Pinpoint the cell where the given text exists, returning its [X, Y] midpoint coordinate. 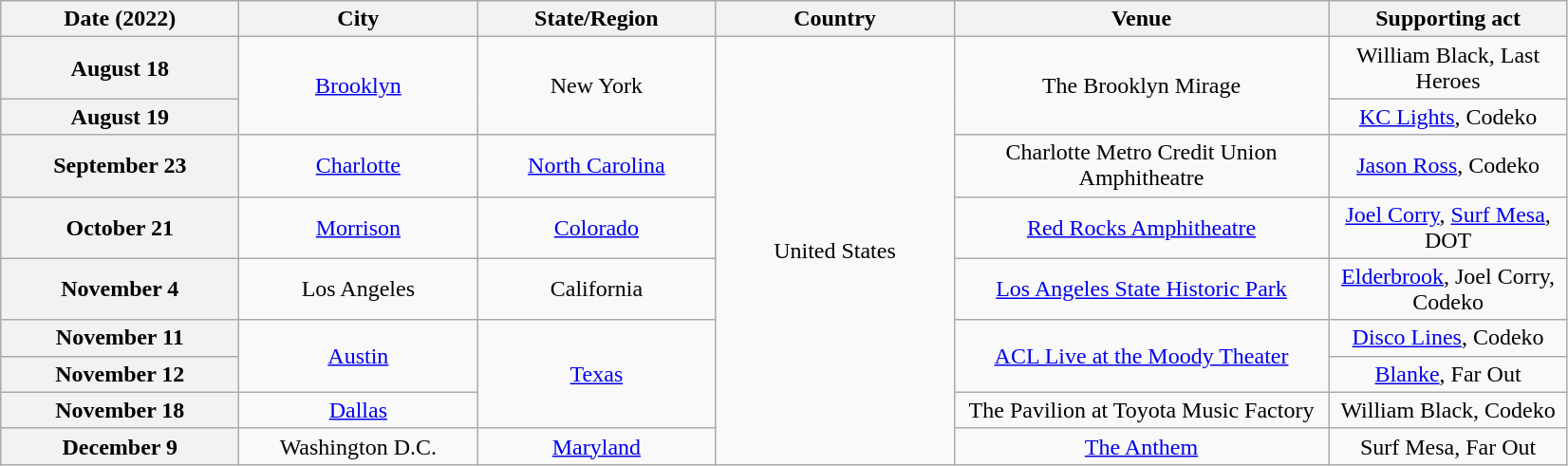
Charlotte Metro Credit Union Amphitheatre [1141, 165]
November 4 [120, 289]
August 18 [120, 68]
Disco Lines, Codeko [1448, 338]
The Pavilion at Toyota Music Factory [1141, 410]
United States [835, 251]
Date (2022) [120, 19]
Maryland [596, 446]
Dallas [359, 410]
Colorado [596, 228]
Texas [596, 374]
North Carolina [596, 165]
California [596, 289]
ACL Live at the Moody Theater [1141, 356]
William Black, Last Heroes [1448, 68]
Country [835, 19]
City [359, 19]
William Black, Codeko [1448, 410]
Morrison [359, 228]
Austin [359, 356]
Elderbrook, Joel Corry, Codeko [1448, 289]
KC Lights, Codeko [1448, 117]
Los Angeles [359, 289]
November 18 [120, 410]
December 9 [120, 446]
New York [596, 85]
The Anthem [1141, 446]
November 11 [120, 338]
Los Angeles State Historic Park [1141, 289]
September 23 [120, 165]
Blanke, Far Out [1448, 374]
State/Region [596, 19]
Brooklyn [359, 85]
Charlotte [359, 165]
Supporting act [1448, 19]
October 21 [120, 228]
Surf Mesa, Far Out [1448, 446]
Venue [1141, 19]
November 12 [120, 374]
Red Rocks Amphitheatre [1141, 228]
Washington D.C. [359, 446]
August 19 [120, 117]
Joel Corry, Surf Mesa, DOT [1448, 228]
Jason Ross, Codeko [1448, 165]
The Brooklyn Mirage [1141, 85]
